For the text-containing cell, return its midpoint in [x, y] coordinate format. 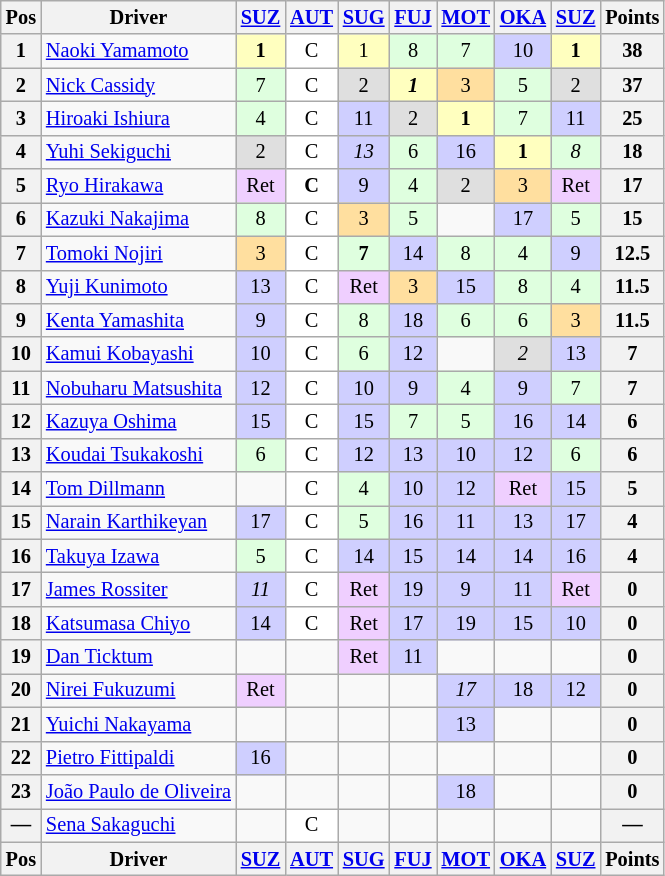
23 [21, 791]
37 [632, 85]
Pietro Fittipaldi [138, 758]
Kamui Kobayashi [138, 354]
Ryo Hirakawa [138, 186]
Hiroaki Ishiura [138, 118]
Koudai Tsukakoshi [138, 455]
Tom Dillmann [138, 489]
James Rossiter [138, 589]
Katsumasa Chiyo [138, 623]
Yuji Kunimoto [138, 287]
25 [632, 118]
Nick Cassidy [138, 85]
38 [632, 51]
12.5 [632, 253]
Sena Sakaguchi [138, 825]
Naoki Yamamoto [138, 51]
21 [21, 724]
22 [21, 758]
Kazuya Oshima [138, 421]
Narain Karthikeyan [138, 522]
João Paulo de Oliveira [138, 791]
Takuya Izawa [138, 556]
Kenta Yamashita [138, 320]
Kazuki Nakajima [138, 219]
Yuichi Nakayama [138, 724]
Dan Ticktum [138, 657]
20 [21, 690]
Tomoki Nojiri [138, 253]
Nirei Fukuzumi [138, 690]
Yuhi Sekiguchi [138, 152]
Nobuharu Matsushita [138, 388]
